Output the [x, y] coordinate of the center of the cell containing the given text.  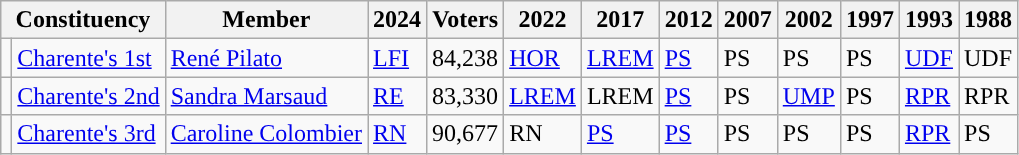
UMP [808, 96]
Caroline Colombier [266, 134]
1993 [928, 20]
1988 [988, 20]
René Pilato [266, 58]
Voters [466, 20]
Charente's 1st [88, 58]
RE [398, 96]
2007 [748, 20]
1997 [870, 20]
LFI [398, 58]
Charente's 3rd [88, 134]
90,677 [466, 134]
Constituency [83, 20]
2002 [808, 20]
2017 [620, 20]
84,238 [466, 58]
2024 [398, 20]
Member [266, 20]
2012 [688, 20]
HOR [543, 58]
Sandra Marsaud [266, 96]
2022 [543, 20]
Charente's 2nd [88, 96]
83,330 [466, 96]
